Pinpoint the cell where the given text exists, returning its [X, Y] midpoint coordinate. 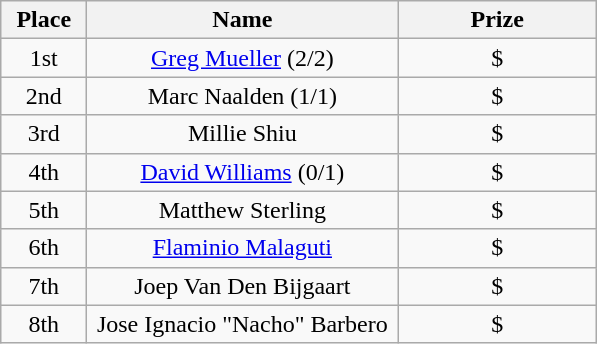
Place [44, 20]
Joep Van Den Bijgaart [242, 286]
Prize [498, 20]
8th [44, 324]
5th [44, 210]
Matthew Sterling [242, 210]
7th [44, 286]
2nd [44, 96]
Name [242, 20]
Jose Ignacio "Nacho" Barbero [242, 324]
Flaminio Malaguti [242, 248]
1st [44, 58]
3rd [44, 134]
6th [44, 248]
Greg Mueller (2/2) [242, 58]
Marc Naalden (1/1) [242, 96]
David Williams (0/1) [242, 172]
Millie Shiu [242, 134]
4th [44, 172]
